Output the [X, Y] coordinate of the center of the cell containing the given text.  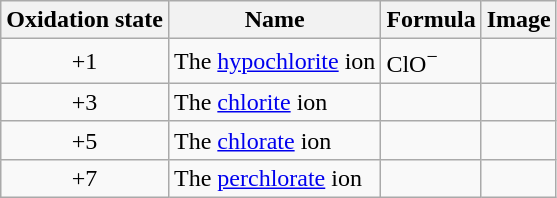
Formula [431, 20]
Oxidation state [85, 20]
Name [274, 20]
+5 [85, 140]
The chlorite ion [274, 102]
The hypochlorite ion [274, 62]
ClO− [431, 62]
Image [518, 20]
+3 [85, 102]
The perchlorate ion [274, 178]
+7 [85, 178]
The chlorate ion [274, 140]
+1 [85, 62]
